Return the [x, y] coordinate for the center point of the cell that contains the specified text.  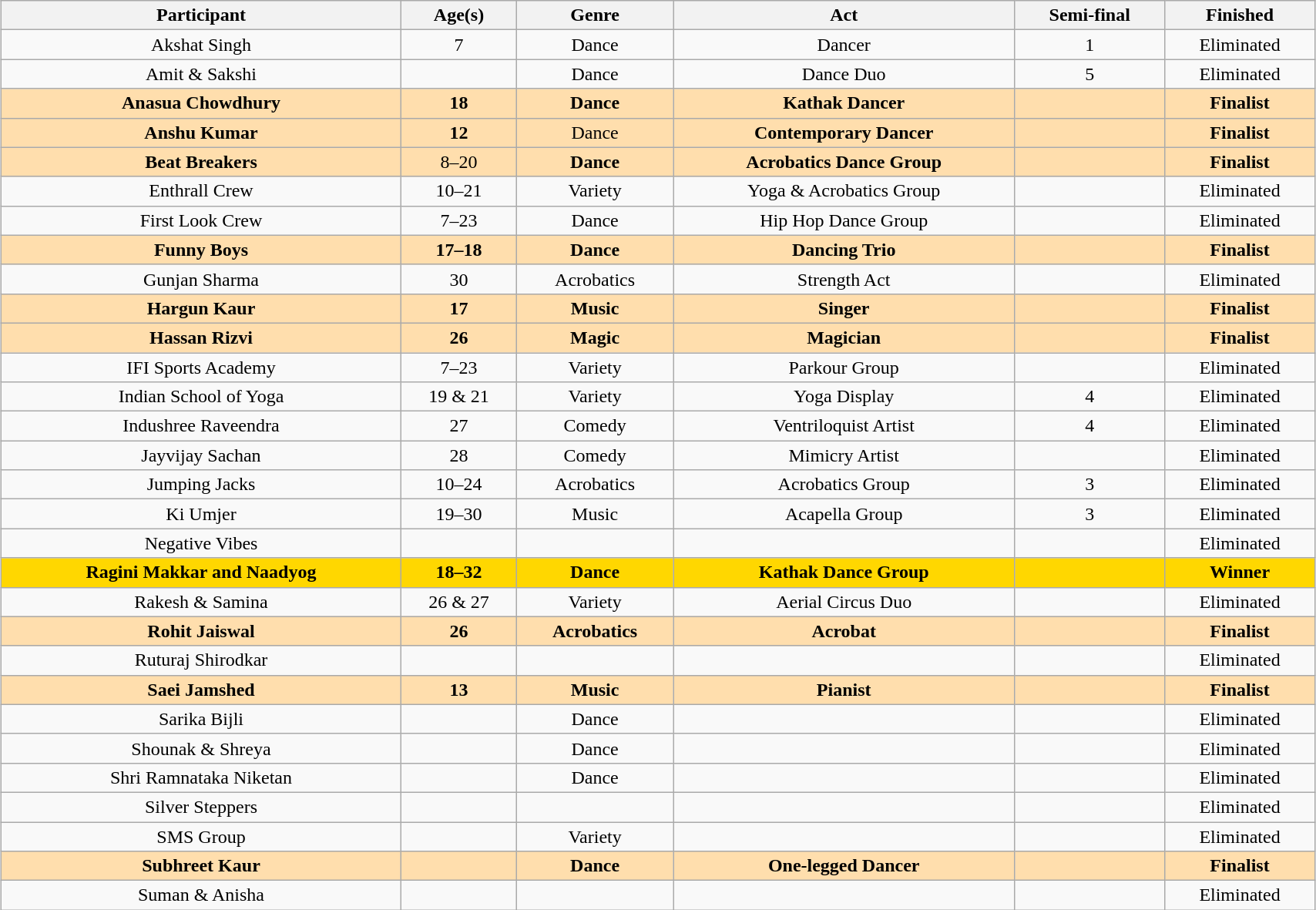
Rohit Jaiswal [202, 631]
7 [458, 45]
IFI Sports Academy [202, 368]
Funny Boys [202, 250]
Ragini Makkar and Naadyog [202, 573]
Dance Duo [844, 74]
18–32 [458, 573]
17–18 [458, 250]
17 [458, 308]
8–20 [458, 162]
Hargun Kaur [202, 308]
Amit & Sakshi [202, 74]
Ventriloquist Artist [844, 426]
Semi-final [1089, 15]
Anshu Kumar [202, 133]
28 [458, 455]
Participant [202, 15]
26 & 27 [458, 602]
Dancing Trio [844, 250]
Beat Breakers [202, 162]
Winner [1240, 573]
19 & 21 [458, 397]
1 [1089, 45]
Hassan Rizvi [202, 337]
Acrobatics Group [844, 485]
Contemporary Dancer [844, 133]
Strength Act [844, 279]
Rakesh & Samina [202, 602]
Age(s) [458, 15]
Magic [595, 337]
Saei Jamshed [202, 690]
Magician [844, 337]
Mimicry Artist [844, 455]
Enthrall Crew [202, 191]
Act [844, 15]
First Look Crew [202, 220]
Shri Ramnataka Niketan [202, 777]
Jumping Jacks [202, 485]
27 [458, 426]
Finished [1240, 15]
Acrobat [844, 631]
Singer [844, 308]
Subhreet Kaur [202, 866]
Hip Hop Dance Group [844, 220]
Gunjan Sharma [202, 279]
Pianist [844, 690]
Kathak Dance Group [844, 573]
SMS Group [202, 836]
10–21 [458, 191]
One-legged Dancer [844, 866]
12 [458, 133]
Sarika Bijli [202, 719]
Silver Steppers [202, 807]
Negative Vibes [202, 543]
13 [458, 690]
Dancer [844, 45]
18 [458, 103]
10–24 [458, 485]
Ruturaj Shirodkar [202, 660]
Yoga & Acrobatics Group [844, 191]
19–30 [458, 514]
Shounak & Shreya [202, 748]
Acrobatics Dance Group [844, 162]
Indian School of Yoga [202, 397]
30 [458, 279]
Acapella Group [844, 514]
Kathak Dancer [844, 103]
Suman & Anisha [202, 895]
Jayvijay Sachan [202, 455]
Anasua Chowdhury [202, 103]
Genre [595, 15]
Yoga Display [844, 397]
Indushree Raveendra [202, 426]
5 [1089, 74]
Ki Umjer [202, 514]
Akshat Singh [202, 45]
Aerial Circus Duo [844, 602]
Parkour Group [844, 368]
